Extract the (X, Y) coordinate from the center of the cell holding the provided text.  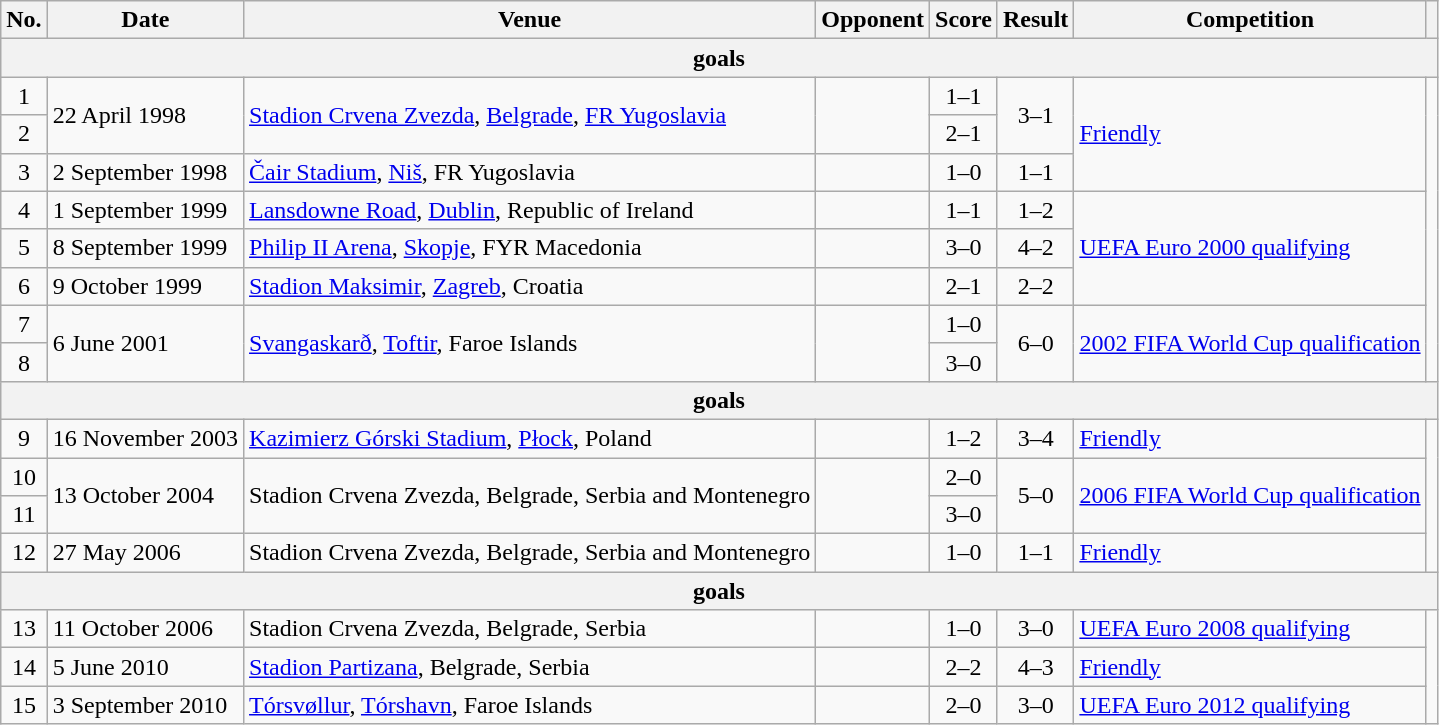
22 April 1998 (145, 115)
Stadion Maksimir, Zagreb, Croatia (530, 286)
15 (24, 705)
6 June 2001 (145, 343)
7 (24, 324)
Opponent (873, 20)
1 (24, 96)
Stadion Crvena Zvezda, Belgrade, Serbia (530, 629)
3 (24, 172)
Čair Stadium, Niš, FR Yugoslavia (530, 172)
Score (964, 20)
8 September 1999 (145, 248)
4 (24, 210)
4–3 (1035, 667)
Date (145, 20)
27 May 2006 (145, 553)
Svangaskarð, Toftir, Faroe Islands (530, 343)
9 October 1999 (145, 286)
11 October 2006 (145, 629)
10 (24, 477)
Lansdowne Road, Dublin, Republic of Ireland (530, 210)
1 September 1999 (145, 210)
13 (24, 629)
12 (24, 553)
Stadion Crvena Zvezda, Belgrade, FR Yugoslavia (530, 115)
No. (24, 20)
5–0 (1035, 496)
Tórsvøllur, Tórshavn, Faroe Islands (530, 705)
2 (24, 134)
5 June 2010 (145, 667)
2002 FIFA World Cup qualification (1250, 343)
UEFA Euro 2008 qualifying (1250, 629)
3–1 (1035, 115)
8 (24, 362)
3 September 2010 (145, 705)
3–4 (1035, 438)
4–2 (1035, 248)
2 September 1998 (145, 172)
UEFA Euro 2012 qualifying (1250, 705)
Venue (530, 20)
13 October 2004 (145, 496)
5 (24, 248)
6 (24, 286)
Stadion Partizana, Belgrade, Serbia (530, 667)
11 (24, 515)
14 (24, 667)
Kazimierz Górski Stadium, Płock, Poland (530, 438)
6–0 (1035, 343)
16 November 2003 (145, 438)
9 (24, 438)
Philip II Arena, Skopje, FYR Macedonia (530, 248)
UEFA Euro 2000 qualifying (1250, 248)
Competition (1250, 20)
2006 FIFA World Cup qualification (1250, 496)
Result (1035, 20)
